Output the (x, y) coordinate of the center of the cell containing the given text.  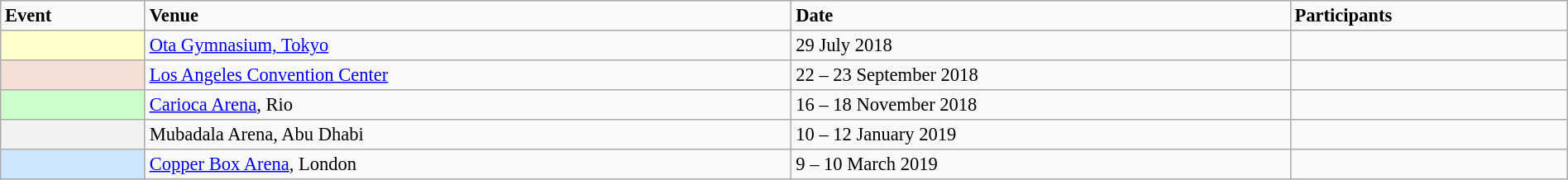
Venue (468, 16)
Carioca Arena, Rio (468, 105)
16 – 18 November 2018 (1040, 105)
10 – 12 January 2019 (1040, 135)
Date (1040, 16)
29 July 2018 (1040, 45)
Copper Box Arena, London (468, 164)
Event (73, 16)
22 – 23 September 2018 (1040, 75)
9 – 10 March 2019 (1040, 164)
Participants (1429, 16)
Mubadala Arena, Abu Dhabi (468, 135)
Ota Gymnasium, Tokyo (468, 45)
Los Angeles Convention Center (468, 75)
